Determine the [X, Y] coordinate at the center of the cell enclosing the given text.  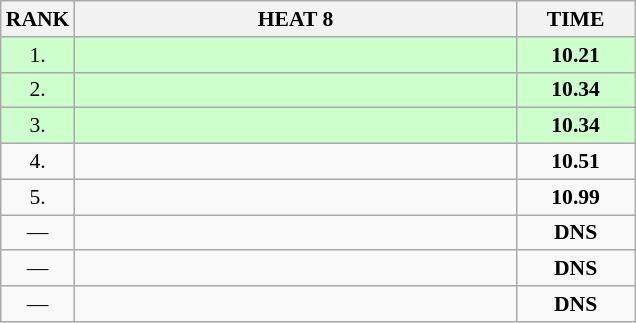
TIME [576, 19]
5. [38, 197]
10.21 [576, 55]
1. [38, 55]
10.99 [576, 197]
3. [38, 126]
2. [38, 90]
HEAT 8 [295, 19]
10.51 [576, 162]
RANK [38, 19]
4. [38, 162]
